From the cell containing the given text, extract its center point as (X, Y) coordinate. 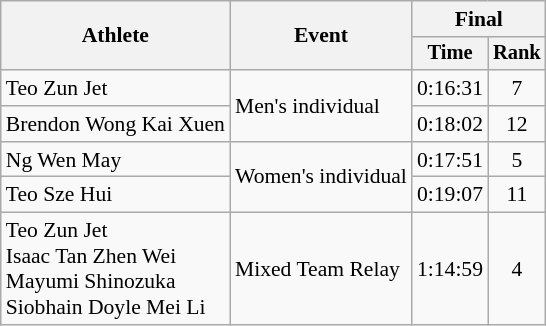
5 (517, 160)
0:18:02 (450, 124)
Final (479, 19)
Athlete (116, 36)
12 (517, 124)
4 (517, 269)
Mixed Team Relay (321, 269)
0:19:07 (450, 195)
Brendon Wong Kai Xuen (116, 124)
Ng Wen May (116, 160)
0:17:51 (450, 160)
1:14:59 (450, 269)
Teo Sze Hui (116, 195)
7 (517, 88)
Men's individual (321, 106)
Teo Zun Jet (116, 88)
Rank (517, 54)
Time (450, 54)
Women's individual (321, 178)
0:16:31 (450, 88)
11 (517, 195)
Teo Zun JetIsaac Tan Zhen WeiMayumi ShinozukaSiobhain Doyle Mei Li (116, 269)
Event (321, 36)
